Capture the cell that displays the provided text and extract its (X, Y) central coordinate. 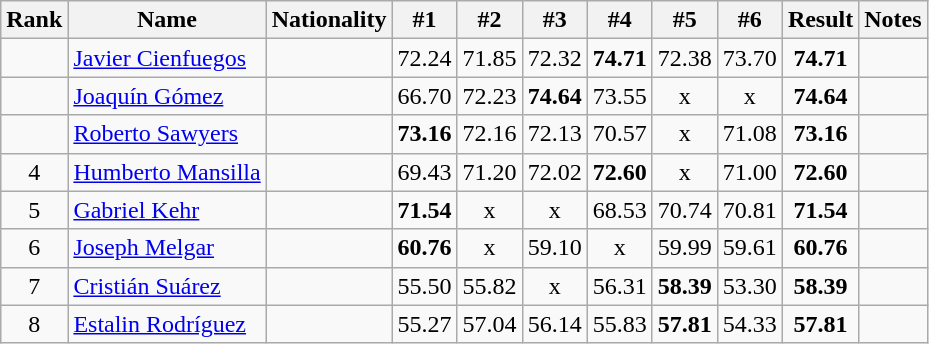
55.27 (424, 324)
59.61 (750, 248)
70.74 (684, 210)
7 (34, 286)
72.24 (424, 58)
55.82 (490, 286)
72.23 (490, 96)
#5 (684, 20)
73.55 (620, 96)
66.70 (424, 96)
71.20 (490, 172)
#1 (424, 20)
56.14 (554, 324)
Javier Cienfuegos (167, 58)
#2 (490, 20)
Humberto Mansilla (167, 172)
Result (820, 20)
57.04 (490, 324)
8 (34, 324)
Cristián Suárez (167, 286)
72.13 (554, 134)
Gabriel Kehr (167, 210)
72.16 (490, 134)
59.99 (684, 248)
Estalin Rodríguez (167, 324)
73.70 (750, 58)
71.85 (490, 58)
Nationality (329, 20)
70.81 (750, 210)
#6 (750, 20)
5 (34, 210)
71.08 (750, 134)
55.83 (620, 324)
6 (34, 248)
71.00 (750, 172)
#3 (554, 20)
4 (34, 172)
53.30 (750, 286)
54.33 (750, 324)
#4 (620, 20)
55.50 (424, 286)
70.57 (620, 134)
72.38 (684, 58)
Joaquín Gómez (167, 96)
72.32 (554, 58)
Roberto Sawyers (167, 134)
Joseph Melgar (167, 248)
72.02 (554, 172)
56.31 (620, 286)
68.53 (620, 210)
69.43 (424, 172)
Notes (893, 20)
59.10 (554, 248)
Rank (34, 20)
Name (167, 20)
